Scan for the cell matching the given text and deliver its [X, Y] coordinate at center. 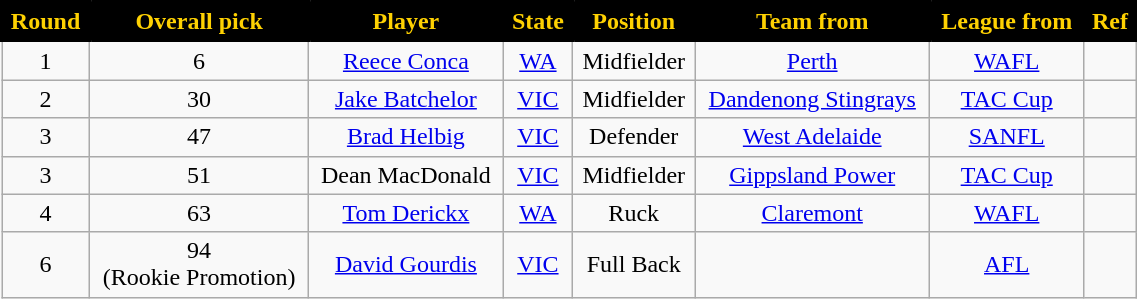
51 [200, 175]
Claremont [812, 213]
4 [46, 213]
Team from [812, 22]
Perth [812, 60]
League from [1007, 22]
David Gourdis [406, 264]
Brad Helbig [406, 137]
Gippsland Power [812, 175]
Player [406, 22]
State [538, 22]
94(Rookie Promotion) [200, 264]
Full Back [634, 264]
Ref [1110, 22]
West Adelaide [812, 137]
Round [46, 22]
Defender [634, 137]
Position [634, 22]
AFL [1007, 264]
47 [200, 137]
Dean MacDonald [406, 175]
Overall pick [200, 22]
1 [46, 60]
63 [200, 213]
SANFL [1007, 137]
Tom Derickx [406, 213]
Ruck [634, 213]
2 [46, 99]
30 [200, 99]
Reece Conca [406, 60]
Dandenong Stingrays [812, 99]
Jake Batchelor [406, 99]
